Provide the [x, y] coordinate of the cell's center where the given text is located.  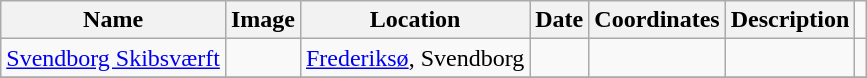
Image [262, 20]
Coordinates [657, 20]
Name [114, 20]
Description [790, 20]
Date [560, 20]
Location [414, 20]
Svendborg Skibsværft [114, 58]
Frederiksø, Svendborg [414, 58]
